Return (x, y) of the center of cell containing provided text 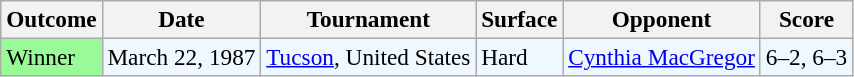
Score (806, 19)
Surface (520, 19)
Tournament (368, 19)
Cynthia MacGregor (662, 57)
Hard (520, 57)
6–2, 6–3 (806, 57)
Outcome (52, 19)
March 22, 1987 (182, 57)
Opponent (662, 19)
Tucson, United States (368, 57)
Date (182, 19)
Winner (52, 57)
